Scan for the cell matching the given text and deliver its [x, y] coordinate at center. 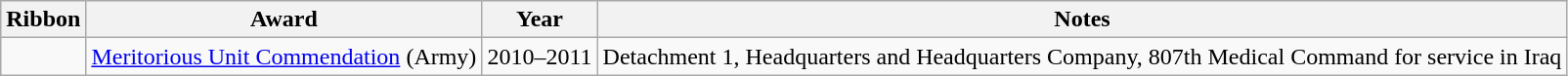
Year [540, 19]
Ribbon [43, 19]
Award [283, 19]
2010–2011 [540, 57]
Notes [1082, 19]
Detachment 1, Headquarters and Headquarters Company, 807th Medical Command for service in Iraq [1082, 57]
Meritorious Unit Commendation (Army) [283, 57]
